Find where the given text appears and provide that cell's center as [X, Y] coordinate. 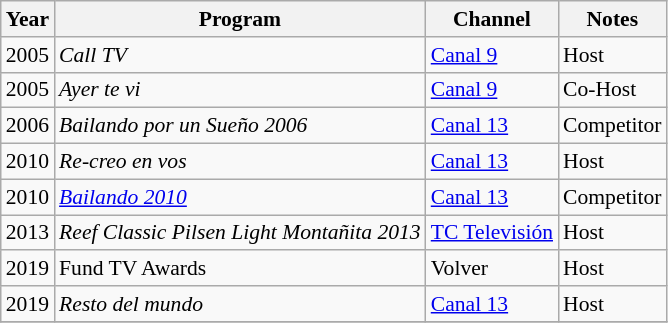
Reef Classic Pilsen Light Montañita 2013 [240, 233]
Program [240, 19]
Notes [612, 19]
Volver [492, 269]
Bailando 2010 [240, 197]
Ayer te vi [240, 90]
Year [28, 19]
Co-Host [612, 90]
Bailando por un Sueño 2006 [240, 126]
Resto del mundo [240, 304]
TC Televisión [492, 233]
2013 [28, 233]
Re-creo en vos [240, 162]
Call TV [240, 55]
2006 [28, 126]
Channel [492, 19]
Fund TV Awards [240, 269]
